Capture the cell that displays the provided text and extract its [X, Y] central coordinate. 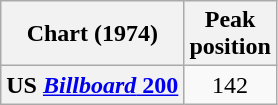
142 [230, 85]
US Billboard 200 [92, 85]
Chart (1974) [92, 34]
Peakposition [230, 34]
